From the cell containing the given text, extract its center point as (x, y) coordinate. 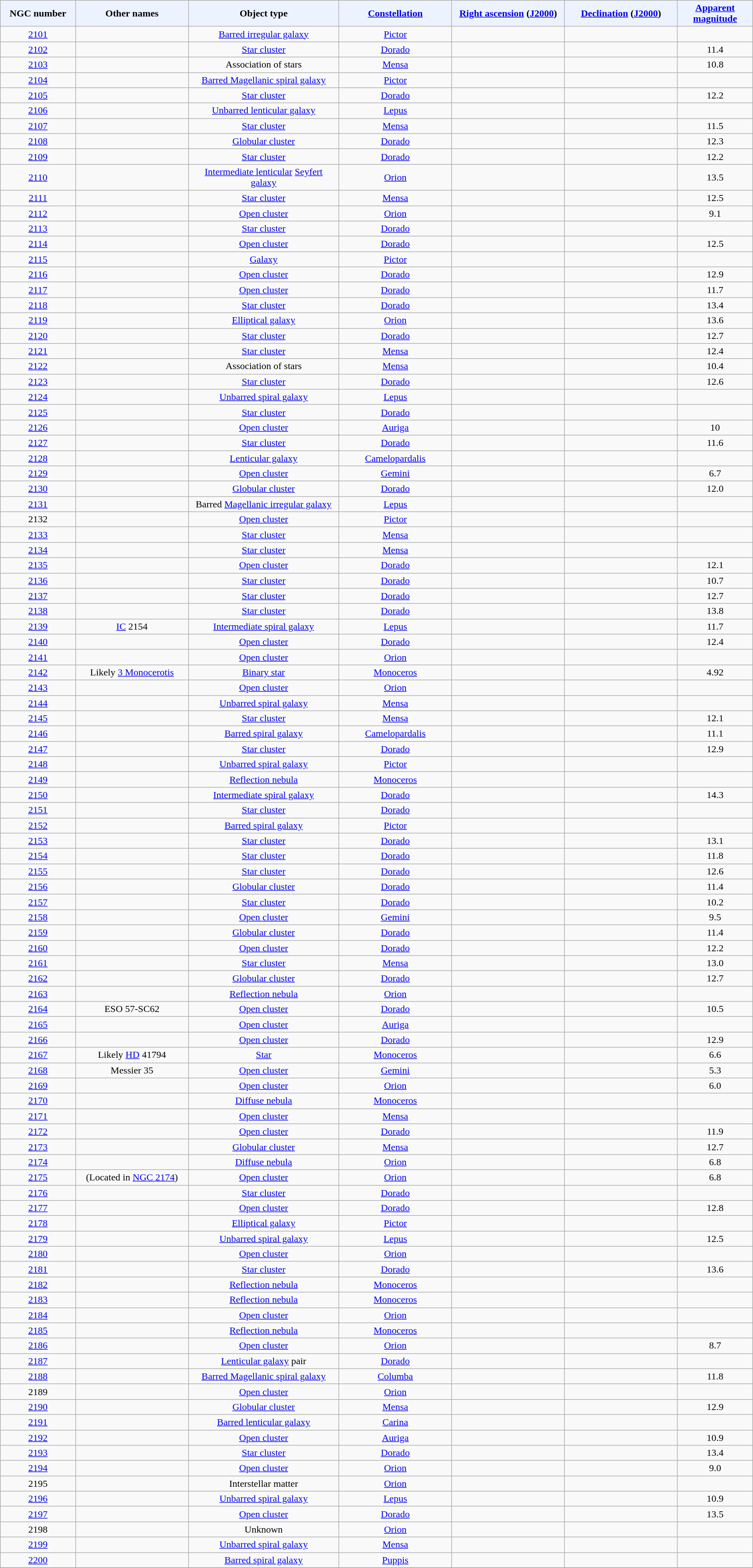
2133 (38, 535)
2105 (38, 95)
9.1 (715, 213)
10.7 (715, 581)
2169 (38, 1086)
2145 (38, 718)
Puppis (395, 1560)
Constellation (395, 14)
2132 (38, 519)
2161 (38, 963)
2104 (38, 80)
2110 (38, 177)
2191 (38, 1422)
2141 (38, 657)
(Located in NGC 2174) (132, 1177)
2190 (38, 1407)
12.0 (715, 489)
2182 (38, 1285)
2118 (38, 305)
2199 (38, 1545)
10 (715, 427)
Unknown (263, 1529)
2172 (38, 1131)
12.8 (715, 1208)
Galaxy (263, 259)
ESO 57-SC62 (132, 1009)
2163 (38, 994)
2130 (38, 489)
14.3 (715, 795)
2102 (38, 49)
11.9 (715, 1131)
11.1 (715, 734)
2126 (38, 427)
Object type (263, 14)
9.0 (715, 1468)
2153 (38, 841)
2149 (38, 780)
2111 (38, 198)
2188 (38, 1376)
5.3 (715, 1070)
2168 (38, 1070)
2128 (38, 458)
8.7 (715, 1346)
2113 (38, 229)
Interstellar matter (263, 1484)
2183 (38, 1300)
2160 (38, 948)
2162 (38, 979)
2147 (38, 749)
2167 (38, 1055)
Lenticular galaxy (263, 458)
2121 (38, 351)
2129 (38, 474)
Apparent magnitude (715, 14)
Intermediate lenticular Seyfert galaxy (263, 177)
Barred Magellanic irregular galaxy (263, 504)
2192 (38, 1437)
2119 (38, 320)
2179 (38, 1239)
Other names (132, 14)
2107 (38, 126)
2143 (38, 688)
NGC number (38, 14)
6.7 (715, 474)
2117 (38, 290)
2137 (38, 596)
2195 (38, 1484)
2122 (38, 366)
2159 (38, 932)
2131 (38, 504)
2139 (38, 626)
2120 (38, 336)
2173 (38, 1147)
2135 (38, 565)
6.6 (715, 1055)
13.1 (715, 841)
2197 (38, 1514)
2200 (38, 1560)
2187 (38, 1361)
2136 (38, 581)
Likely 3 Monocerotis (132, 672)
2106 (38, 111)
2157 (38, 902)
Carina (395, 1422)
10.4 (715, 366)
Likely HD 41794 (132, 1055)
IC 2154 (132, 626)
2166 (38, 1040)
10.2 (715, 902)
Barred lenticular galaxy (263, 1422)
2156 (38, 887)
2171 (38, 1116)
Declination (J2000) (621, 14)
Barred irregular galaxy (263, 34)
10.5 (715, 1009)
Unbarred lenticular galaxy (263, 111)
2148 (38, 764)
2146 (38, 734)
4.92 (715, 672)
2114 (38, 244)
2186 (38, 1346)
2127 (38, 443)
2165 (38, 1024)
2123 (38, 382)
6.0 (715, 1086)
2115 (38, 259)
2178 (38, 1223)
Lenticular galaxy pair (263, 1361)
2152 (38, 825)
12.3 (715, 141)
2194 (38, 1468)
2142 (38, 672)
2181 (38, 1269)
11.6 (715, 443)
2134 (38, 550)
2177 (38, 1208)
2154 (38, 856)
2138 (38, 611)
2116 (38, 275)
Binary star (263, 672)
2155 (38, 871)
13.0 (715, 963)
2144 (38, 703)
2184 (38, 1315)
2189 (38, 1391)
2185 (38, 1330)
13.8 (715, 611)
2196 (38, 1499)
2164 (38, 1009)
2124 (38, 397)
Columba (395, 1376)
Messier 35 (132, 1070)
2140 (38, 642)
2198 (38, 1529)
2174 (38, 1162)
2175 (38, 1177)
2176 (38, 1193)
2150 (38, 795)
10.8 (715, 65)
2193 (38, 1453)
2151 (38, 810)
2112 (38, 213)
2170 (38, 1101)
2125 (38, 412)
2180 (38, 1254)
Star (263, 1055)
Right ascension (J2000) (508, 14)
2108 (38, 141)
9.5 (715, 917)
2103 (38, 65)
2109 (38, 156)
2158 (38, 917)
2101 (38, 34)
11.5 (715, 126)
